From the cell containing the given text, extract its center point as [X, Y] coordinate. 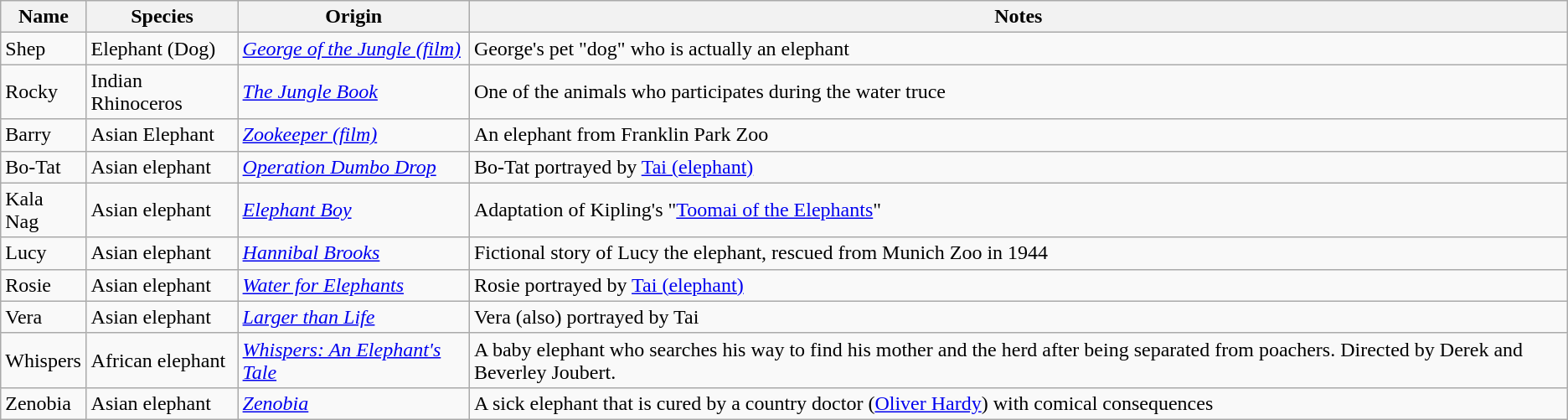
Bo-Tat [44, 167]
A sick elephant that is cured by a country doctor (Oliver Hardy) with comical consequences [1019, 403]
A baby elephant who searches his way to find his mother and the herd after being separated from poachers. Directed by Derek and Beverley Joubert. [1019, 360]
Fictional story of Lucy the elephant, rescued from Munich Zoo in 1944 [1019, 253]
An elephant from Franklin Park Zoo [1019, 135]
George of the Jungle (film) [353, 49]
Vera (also) portrayed by Tai [1019, 317]
Whispers: An Elephant's Tale [353, 360]
Operation Dumbo Drop [353, 167]
Hannibal Brooks [353, 253]
Origin [353, 17]
George's pet "dog" who is actually an elephant [1019, 49]
Zookeeper (film) [353, 135]
Vera [44, 317]
Shep [44, 49]
Elephant Boy [353, 210]
Bo-Tat portrayed by Tai (elephant) [1019, 167]
Larger than Life [353, 317]
Whispers [44, 360]
One of the animals who participates during the water truce [1019, 92]
Rosie portrayed by Tai (elephant) [1019, 285]
Indian Rhinoceros [162, 92]
The Jungle Book [353, 92]
Name [44, 17]
Asian Elephant [162, 135]
Water for Elephants [353, 285]
Lucy [44, 253]
Barry [44, 135]
Adaptation of Kipling's "Toomai of the Elephants" [1019, 210]
Species [162, 17]
Notes [1019, 17]
Elephant (Dog) [162, 49]
Rocky [44, 92]
Rosie [44, 285]
African elephant [162, 360]
Kala Nag [44, 210]
